Provide the (x, y) coordinate of the cell's center where the given text is located.  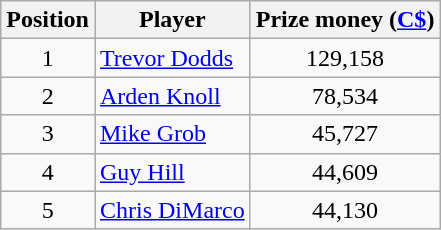
45,727 (345, 134)
Arden Knoll (172, 96)
Position (48, 20)
78,534 (345, 96)
Player (172, 20)
3 (48, 134)
44,130 (345, 210)
44,609 (345, 172)
4 (48, 172)
Chris DiMarco (172, 210)
2 (48, 96)
Trevor Dodds (172, 58)
5 (48, 210)
Guy Hill (172, 172)
Prize money (C$) (345, 20)
129,158 (345, 58)
1 (48, 58)
Mike Grob (172, 134)
